Output the (x, y) coordinate of the center of the cell containing the given text.  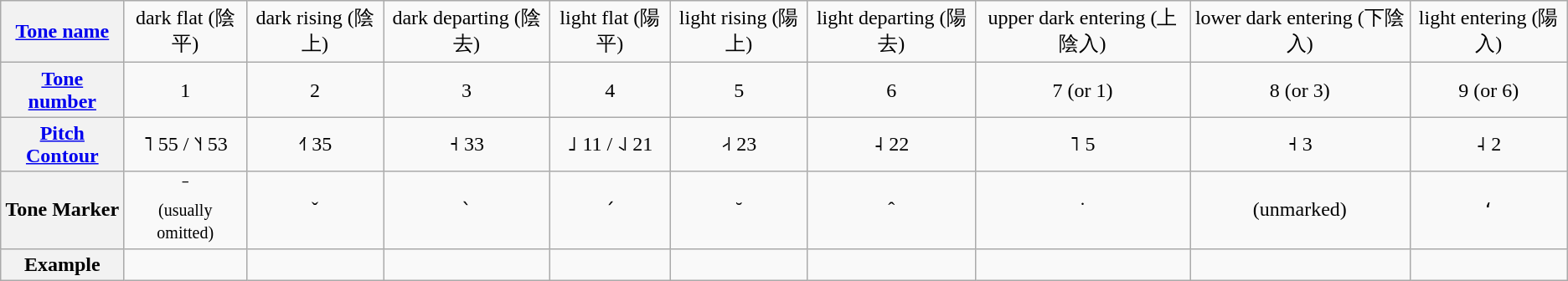
˨ 22 (891, 144)
˨˧ 23 (739, 144)
Example (62, 264)
8 (or 3) (1300, 90)
4 (611, 90)
(unmarked) (1300, 210)
˧ 33 (467, 144)
upper dark entering (上陰入) (1082, 32)
lower dark entering (下陰入) (1300, 32)
ˋ (467, 210)
ˆ (891, 210)
Tone name (62, 32)
˧ 3 (1300, 144)
˙ (1082, 210)
9 (or 6) (1488, 90)
ˊ (611, 210)
Pitch Contour (62, 144)
ʻ (1488, 210)
Tone number (62, 90)
light rising (陽上) (739, 32)
light flat (陽平) (611, 32)
2 (315, 90)
6 (891, 90)
7 (or 1) (1082, 90)
˨ 2 (1488, 144)
dark flat (陰平) (186, 32)
dark rising (陰上) (315, 32)
˩ 11 / ˨˩ 21 (611, 144)
˧˥ 35 (315, 144)
Tone Marker (62, 210)
3 (467, 90)
˘ (739, 210)
dark departing (陰去) (467, 32)
˥ 55 / ˥˧ 53 (186, 144)
light entering (陽入) (1488, 32)
˥ 5 (1082, 144)
ˇ (315, 210)
light departing (陽去) (891, 32)
ˉ(usually omitted) (186, 210)
5 (739, 90)
1 (186, 90)
